Scan for the cell matching the given text and deliver its [x, y] coordinate at center. 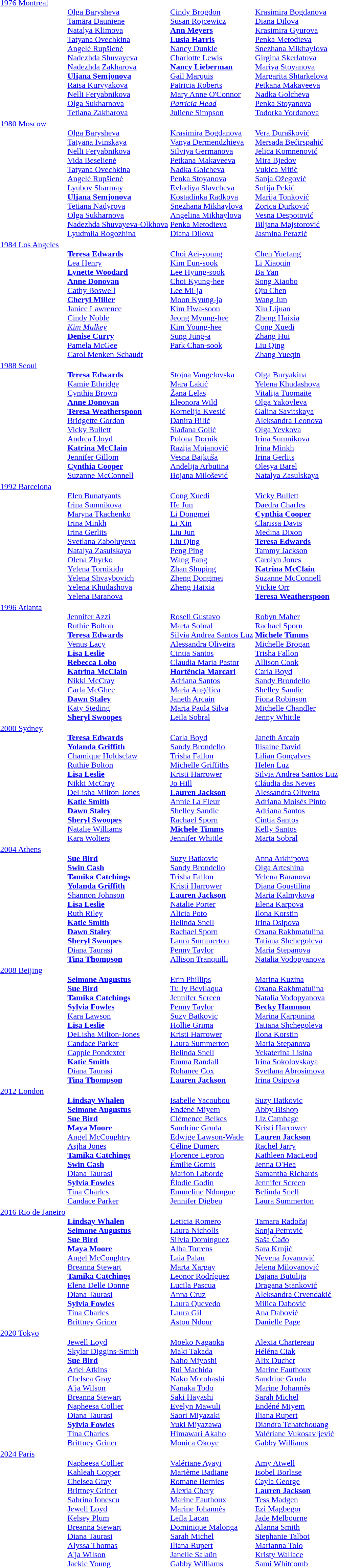
Jennifer AzziRuthie BoltonTeresa EdwardsVenus LacyLisa LeslieRebecca LoboKatrina McClainNikki McCrayCarla McGheeDawn StaleyKaty StedingSheryl Swoopes [118, 662]
Leticia RomeroLaura NichollsSilvia DomínguezAlba TorrensLaia PalauMarta XargayLeonor RodríguezLucila PascuaAnna CruzLaura QuevedoLaura GilAstou Ndour [212, 1267]
Cong XuediHe JunLi DongmeiLi XinLiu JunLiu QingPeng PingWang FangZhan ShupingZheng DongmeiZheng Haixia [212, 541]
Choi Aei-youngKim Eun-sookLee Hyung-sookChoi Kyung-heeLee Mi-jaMoon Kyung-jaKim Hwa-soonJeong Myung-heeKim Young-heeSung Jung-aPark Chan-sook [212, 299]
Sue BirdSwin CashTamika CatchingsYolanda GriffithShannon JohnsonLisa LeslieRuth RileyKatie SmithDawn StaleySheryl SwoopesDiana TaurasiTina Thompson [118, 904]
